Return [x, y] of the center of cell containing provided text 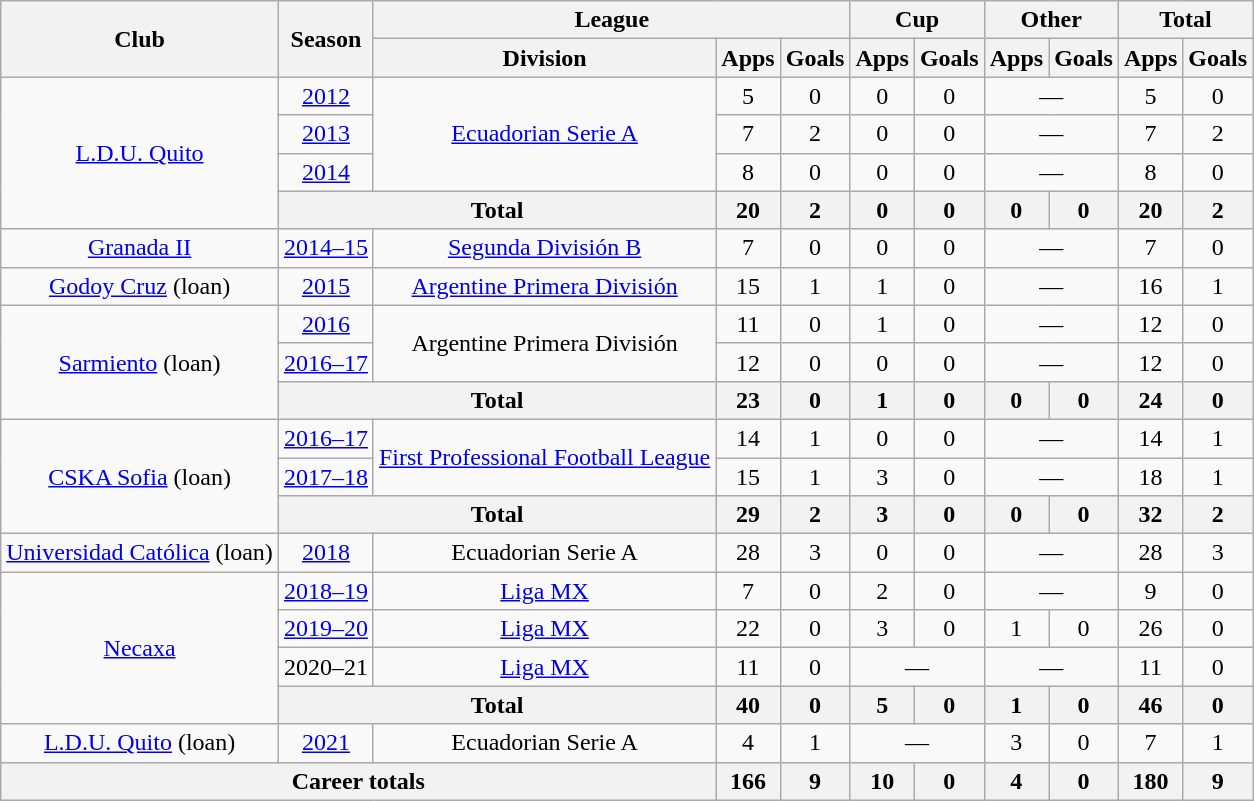
2019–20 [326, 629]
2020–21 [326, 667]
2015 [326, 286]
2013 [326, 134]
Division [544, 58]
2016 [326, 324]
2018 [326, 553]
2017–18 [326, 477]
Club [140, 39]
16 [1150, 286]
23 [748, 400]
L.D.U. Quito (loan) [140, 743]
26 [1150, 629]
18 [1150, 477]
Other [1051, 20]
22 [748, 629]
46 [1150, 705]
League [612, 20]
Segunda División B [544, 248]
32 [1150, 515]
CSKA Sofia (loan) [140, 476]
Career totals [358, 781]
10 [882, 781]
2014–15 [326, 248]
Godoy Cruz (loan) [140, 286]
2018–19 [326, 591]
Sarmiento (loan) [140, 362]
40 [748, 705]
Universidad Católica (loan) [140, 553]
Granada II [140, 248]
24 [1150, 400]
Necaxa [140, 648]
Season [326, 39]
First Professional Football League [544, 457]
2021 [326, 743]
29 [748, 515]
L.D.U. Quito [140, 153]
2012 [326, 96]
166 [748, 781]
Cup [917, 20]
2014 [326, 172]
180 [1150, 781]
